Locate the cell with the specified text and output its [x, y] center coordinate. 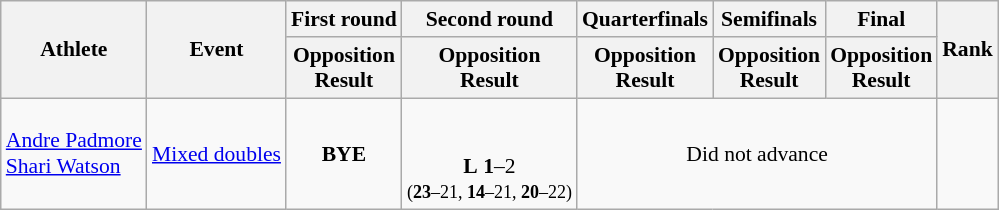
Second round [490, 19]
Quarterfinals [645, 19]
Event [216, 50]
Semifinals [769, 19]
L 1–2(23–21, 14–21, 20–22) [490, 154]
Mixed doubles [216, 154]
Andre PadmoreShari Watson [74, 154]
Rank [968, 50]
BYE [344, 154]
Did not advance [757, 154]
Athlete [74, 50]
Final [881, 19]
First round [344, 19]
